Pinpoint the cell where the given text exists, returning its [x, y] midpoint coordinate. 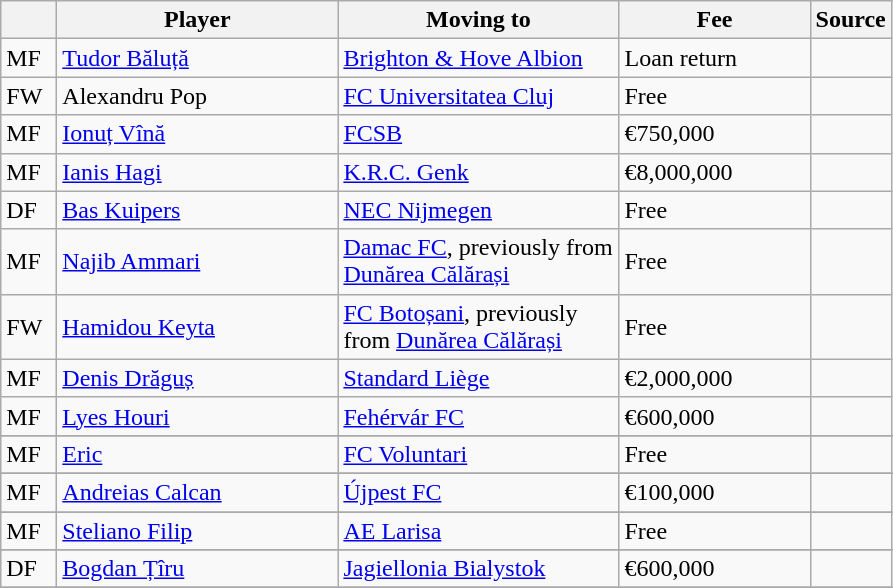
Eric [198, 454]
Bas Kuipers [198, 210]
Ianis Hagi [198, 172]
Fee [714, 20]
Andreias Calcan [198, 492]
Player [198, 20]
Source [850, 20]
Újpest FC [478, 492]
Moving to [478, 20]
Fehérvár FC [478, 416]
FC Universitatea Cluj [478, 96]
K.R.C. Genk [478, 172]
€8,000,000 [714, 172]
FC Botoșani, previously from Dunărea Călărași [478, 326]
Jagiellonia Bialystok [478, 569]
Denis Drăguș [198, 378]
FC Voluntari [478, 454]
NEC Nijmegen [478, 210]
Standard Liège [478, 378]
€2,000,000 [714, 378]
Ionuț Vînă [198, 134]
Bogdan Țîru [198, 569]
Alexandru Pop [198, 96]
€750,000 [714, 134]
Lyes Houri [198, 416]
AE Larisa [478, 531]
Najib Ammari [198, 262]
Steliano Filip [198, 531]
€100,000 [714, 492]
Tudor Băluță [198, 58]
Loan return [714, 58]
Brighton & Hove Albion [478, 58]
Damac FC, previously from Dunărea Călărași [478, 262]
Hamidou Keyta [198, 326]
FCSB [478, 134]
